Identify which cell holds the provided text, then report its (x, y) central coordinate. 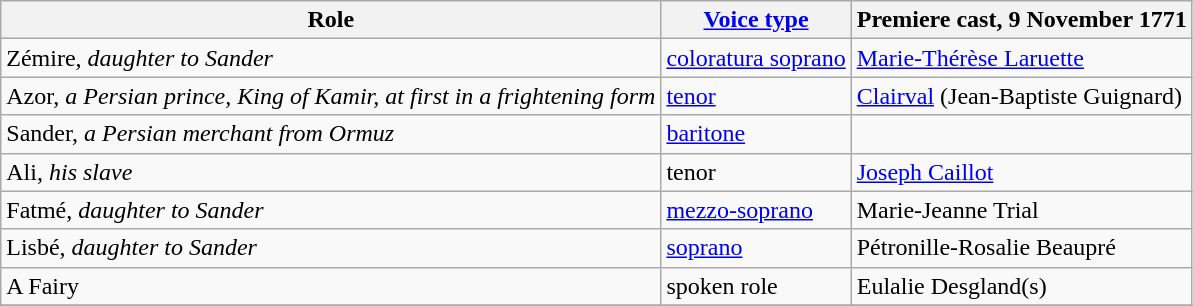
Premiere cast, 9 November 1771 (1022, 20)
Sander, a Persian merchant from Ormuz (331, 134)
Marie-Jeanne Trial (1022, 210)
Zémire, daughter to Sander (331, 58)
Pétronille-Rosalie Beaupré (1022, 248)
Clairval (Jean-Baptiste Guignard) (1022, 96)
Ali, his slave (331, 172)
coloratura soprano (756, 58)
Voice type (756, 20)
Fatmé, daughter to Sander (331, 210)
mezzo-soprano (756, 210)
Marie-Thérèse Laruette (1022, 58)
baritone (756, 134)
soprano (756, 248)
Azor, a Persian prince, King of Kamir, at first in a frightening form (331, 96)
Lisbé, daughter to Sander (331, 248)
Joseph Caillot (1022, 172)
spoken role (756, 286)
Eulalie Desgland(s) (1022, 286)
A Fairy (331, 286)
Role (331, 20)
